Determine the [X, Y] coordinate at the center of the cell enclosing the given text.  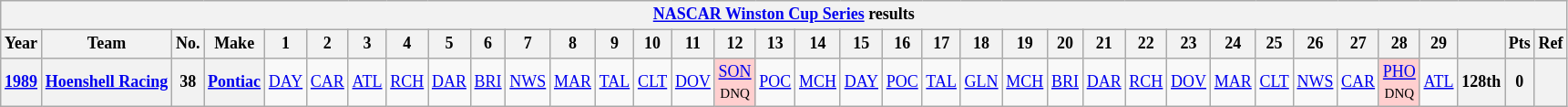
11 [693, 44]
12 [734, 44]
20 [1066, 44]
No. [188, 44]
22 [1146, 44]
25 [1274, 44]
24 [1233, 44]
Ref [1551, 44]
17 [941, 44]
Pontiac [235, 82]
1 [285, 44]
GLN [981, 82]
2 [327, 44]
19 [1025, 44]
27 [1358, 44]
3 [367, 44]
128th [1481, 82]
9 [614, 44]
29 [1439, 44]
Team [106, 44]
14 [818, 44]
15 [861, 44]
16 [902, 44]
13 [775, 44]
NASCAR Winston Cup Series results [784, 15]
Pts [1520, 44]
Hoenshell Racing [106, 82]
0 [1520, 82]
SONDNQ [734, 82]
PHODNQ [1399, 82]
7 [528, 44]
23 [1189, 44]
28 [1399, 44]
1989 [22, 82]
10 [652, 44]
6 [488, 44]
18 [981, 44]
21 [1104, 44]
Make [235, 44]
26 [1316, 44]
Year [22, 44]
5 [450, 44]
38 [188, 82]
4 [407, 44]
8 [573, 44]
